Locate the cell with the specified text and output its (x, y) center coordinate. 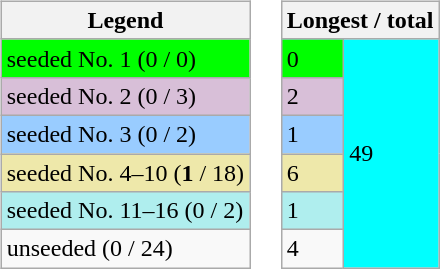
2 (312, 96)
Longest / total (360, 20)
seeded No. 2 (0 / 3) (125, 96)
4 (312, 249)
49 (392, 153)
Legend (125, 20)
seeded No. 4–10 (1 / 18) (125, 173)
unseeded (0 / 24) (125, 249)
seeded No. 11–16 (0 / 2) (125, 211)
seeded No. 1 (0 / 0) (125, 58)
0 (312, 58)
seeded No. 3 (0 / 2) (125, 134)
6 (312, 173)
